For the text-containing cell, return its midpoint in (x, y) coordinate format. 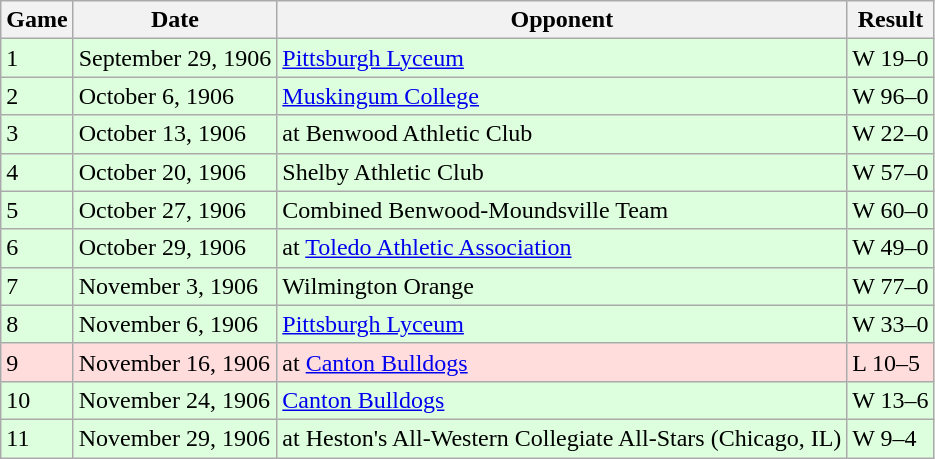
November 6, 1906 (175, 324)
November 29, 1906 (175, 438)
Game (37, 20)
6 (37, 248)
W 57–0 (890, 172)
4 (37, 172)
at Benwood Athletic Club (562, 134)
1 (37, 58)
September 29, 1906 (175, 58)
8 (37, 324)
October 13, 1906 (175, 134)
at Canton Bulldogs (562, 362)
November 24, 1906 (175, 400)
October 20, 1906 (175, 172)
at Toledo Athletic Association (562, 248)
Opponent (562, 20)
Canton Bulldogs (562, 400)
Shelby Athletic Club (562, 172)
November 16, 1906 (175, 362)
9 (37, 362)
W 77–0 (890, 286)
W 60–0 (890, 210)
W 33–0 (890, 324)
November 3, 1906 (175, 286)
5 (37, 210)
W 19–0 (890, 58)
W 22–0 (890, 134)
10 (37, 400)
October 6, 1906 (175, 96)
Date (175, 20)
Muskingum College (562, 96)
at Heston's All-Western Collegiate All-Stars (Chicago, IL) (562, 438)
Combined Benwood-Moundsville Team (562, 210)
Result (890, 20)
L 10–5 (890, 362)
Wilmington Orange (562, 286)
October 29, 1906 (175, 248)
W 13–6 (890, 400)
October 27, 1906 (175, 210)
3 (37, 134)
W 9–4 (890, 438)
7 (37, 286)
2 (37, 96)
W 49–0 (890, 248)
11 (37, 438)
W 96–0 (890, 96)
